Locate the cell with the specified text and output its (X, Y) center coordinate. 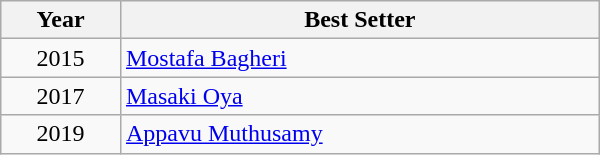
Masaki Oya (360, 96)
Appavu Muthusamy (360, 134)
Best Setter (360, 20)
2015 (61, 58)
Mostafa Bagheri (360, 58)
2017 (61, 96)
2019 (61, 134)
Year (61, 20)
